Detect which cell encompasses the target text, then output its (x, y) center coordinate. 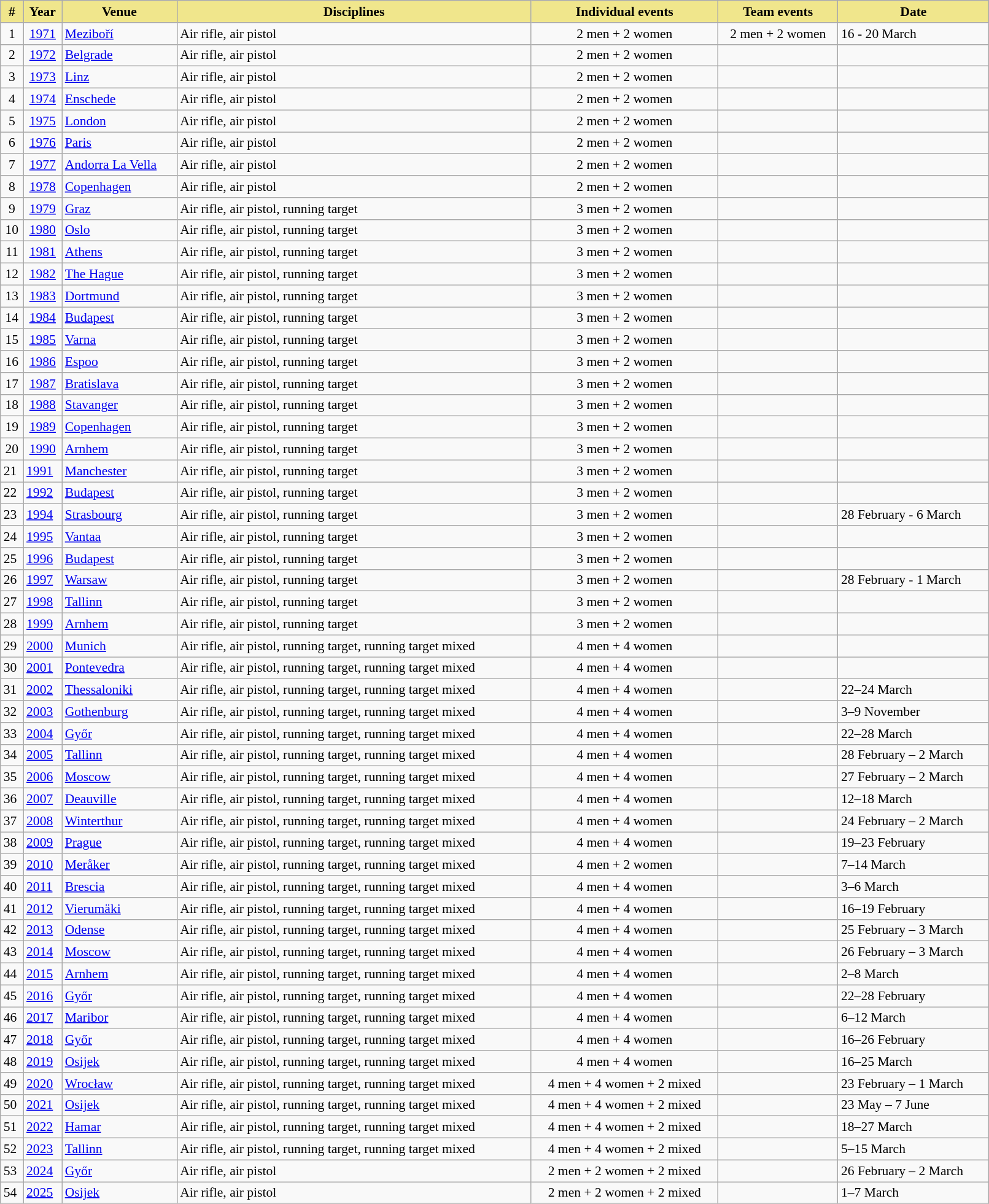
50 (12, 1105)
1978 (43, 187)
Meziboří (120, 34)
1989 (43, 427)
2–8 March (913, 974)
44 (12, 974)
53 (12, 1171)
6 (12, 143)
Meråker (120, 865)
2011 (43, 887)
42 (12, 930)
5–15 March (913, 1149)
1990 (43, 449)
The Hague (120, 274)
9 (12, 209)
Munich (120, 646)
Bratislava (120, 384)
23 (12, 515)
52 (12, 1149)
2021 (43, 1105)
2003 (43, 712)
48 (12, 1062)
1987 (43, 384)
1–7 March (913, 1193)
22–28 February (913, 996)
8 (12, 187)
2014 (43, 952)
1999 (43, 624)
22 (12, 493)
31 (12, 690)
3–6 March (913, 887)
Winterthur (120, 821)
Dortmund (120, 296)
Brescia (120, 887)
2018 (43, 1040)
1992 (43, 493)
23 February – 1 March (913, 1084)
26 (12, 580)
1975 (43, 121)
28 February – 2 March (913, 755)
1 (12, 34)
23 May – 7 June (913, 1105)
17 (12, 384)
Strasbourg (120, 515)
1991 (43, 471)
35 (12, 777)
2013 (43, 930)
Date (913, 12)
Team events (778, 12)
Enschede (120, 99)
29 (12, 646)
4 men + 2 women (625, 865)
2017 (43, 1018)
13 (12, 296)
34 (12, 755)
27 February – 2 March (913, 777)
Linz (120, 77)
2009 (43, 843)
14 (12, 318)
25 (12, 559)
16 - 20 March (913, 34)
2012 (43, 909)
1976 (43, 143)
2000 (43, 646)
1980 (43, 230)
39 (12, 865)
2007 (43, 799)
18–27 March (913, 1127)
1998 (43, 602)
Manchester (120, 471)
Athens (120, 252)
18 (12, 405)
16–25 March (913, 1062)
2024 (43, 1171)
33 (12, 734)
1997 (43, 580)
5 (12, 121)
1981 (43, 252)
51 (12, 1127)
Stavanger (120, 405)
16–19 February (913, 909)
Varna (120, 340)
46 (12, 1018)
12 (12, 274)
38 (12, 843)
Paris (120, 143)
1972 (43, 55)
London (120, 121)
1986 (43, 362)
Disciplines (354, 12)
20 (12, 449)
1988 (43, 405)
2010 (43, 865)
Gothenburg (120, 712)
41 (12, 909)
2020 (43, 1084)
Deauville (120, 799)
21 (12, 471)
28 February - 1 March (913, 580)
26 February – 3 March (913, 952)
1979 (43, 209)
1982 (43, 274)
Venue (120, 12)
1983 (43, 296)
Year (43, 12)
43 (12, 952)
36 (12, 799)
Individual events (625, 12)
37 (12, 821)
7–14 March (913, 865)
4 (12, 99)
# (12, 12)
22–24 March (913, 690)
Vantaa (120, 537)
3 (12, 77)
19–23 February (913, 843)
11 (12, 252)
26 February – 2 March (913, 1171)
12–18 March (913, 799)
1973 (43, 77)
1984 (43, 318)
16 (12, 362)
16–26 February (913, 1040)
Warsaw (120, 580)
27 (12, 602)
2022 (43, 1127)
40 (12, 887)
30 (12, 668)
19 (12, 427)
2023 (43, 1149)
1974 (43, 99)
6–12 March (913, 1018)
Thessaloniki (120, 690)
45 (12, 996)
1977 (43, 165)
49 (12, 1084)
Vierumäki (120, 909)
Hamar (120, 1127)
Pontevedra (120, 668)
Espoo (120, 362)
15 (12, 340)
Andorra La Vella (120, 165)
1996 (43, 559)
Maribor (120, 1018)
25 February – 3 March (913, 930)
47 (12, 1040)
7 (12, 165)
32 (12, 712)
2016 (43, 996)
2001 (43, 668)
1971 (43, 34)
24 February – 2 March (913, 821)
2 (12, 55)
2004 (43, 734)
2006 (43, 777)
Wrocław (120, 1084)
22–28 March (913, 734)
3–9 November (913, 712)
28 (12, 624)
1994 (43, 515)
54 (12, 1193)
2025 (43, 1193)
28 February - 6 March (913, 515)
Prague (120, 843)
1985 (43, 340)
10 (12, 230)
2019 (43, 1062)
Oslo (120, 230)
24 (12, 537)
Odense (120, 930)
2015 (43, 974)
Belgrade (120, 55)
Graz (120, 209)
2002 (43, 690)
2005 (43, 755)
2008 (43, 821)
1995 (43, 537)
